Detect which cell encompasses the target text, then output its [X, Y] center coordinate. 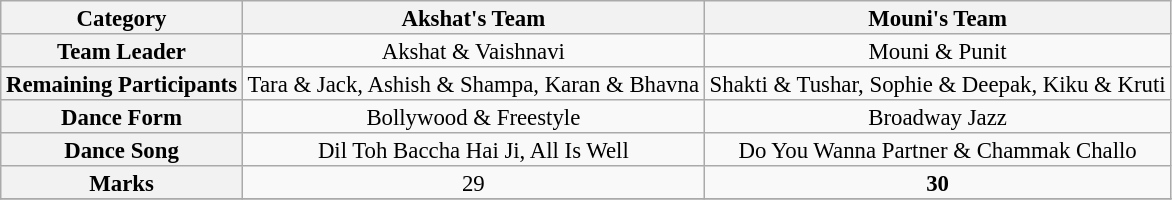
Shakti & Tushar, Sophie & Deepak, Kiku & Kruti [938, 84]
30 [938, 182]
Akshat's Team [473, 18]
Mouni & Punit [938, 50]
Team Leader [122, 50]
Do You Wanna Partner & Chammak Challo [938, 150]
Remaining Participants [122, 84]
Tara & Jack, Ashish & Shampa, Karan & Bhavna [473, 84]
Dance Song [122, 150]
Dance Form [122, 116]
Broadway Jazz [938, 116]
Category [122, 18]
Marks [122, 182]
Bollywood & Freestyle [473, 116]
Dil Toh Baccha Hai Ji, All Is Well [473, 150]
Mouni's Team [938, 18]
Akshat & Vaishnavi [473, 50]
29 [473, 182]
